Pinpoint the cell where the given text exists, returning its (X, Y) midpoint coordinate. 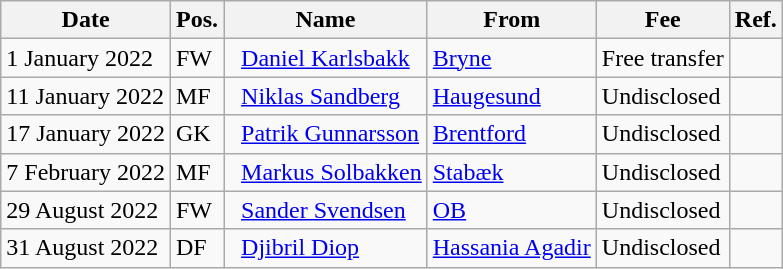
Fee (662, 20)
Daniel Karlsbakk (326, 58)
Name (326, 20)
Brentford (512, 134)
From (512, 20)
OB (512, 210)
Djibril Diop (326, 248)
Sander Svendsen (326, 210)
17 January 2022 (86, 134)
Hassania Agadir (512, 248)
Ref. (756, 20)
Bryne (512, 58)
Pos. (196, 20)
11 January 2022 (86, 96)
Markus Solbakken (326, 172)
31 August 2022 (86, 248)
Patrik Gunnarsson (326, 134)
Date (86, 20)
DF (196, 248)
7 February 2022 (86, 172)
Haugesund (512, 96)
Niklas Sandberg (326, 96)
Stabæk (512, 172)
1 January 2022 (86, 58)
GK (196, 134)
Free transfer (662, 58)
29 August 2022 (86, 210)
